Capture the cell that displays the provided text and extract its [x, y] central coordinate. 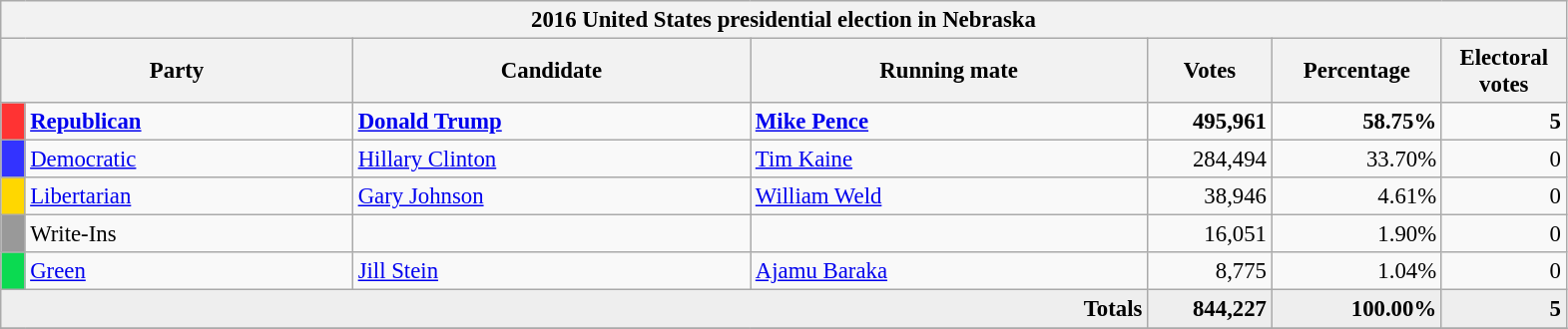
1.90% [1356, 234]
Tim Kaine [949, 160]
2016 United States presidential election in Nebraska [784, 20]
Democratic [189, 160]
844,227 [1210, 309]
Gary Johnson [551, 196]
100.00% [1356, 309]
William Weld [949, 196]
Donald Trump [551, 122]
Percentage [1356, 72]
Libertarian [189, 196]
284,494 [1210, 160]
1.04% [1356, 272]
Electoral votes [1503, 72]
Candidate [551, 72]
Mike Pence [949, 122]
495,961 [1210, 122]
Republican [189, 122]
58.75% [1356, 122]
16,051 [1210, 234]
Ajamu Baraka [949, 272]
Running mate [949, 72]
Totals [575, 309]
8,775 [1210, 272]
38,946 [1210, 196]
Hillary Clinton [551, 160]
Jill Stein [551, 272]
Write-Ins [189, 234]
Party [178, 72]
33.70% [1356, 160]
4.61% [1356, 196]
Green [189, 272]
Votes [1210, 72]
